Search for the cell housing the specified text and yield its [X, Y] center coordinate. 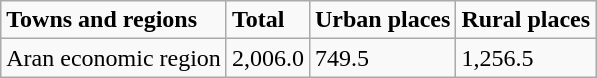
Aran economic region [114, 58]
2,006.0 [268, 58]
Rural places [526, 20]
Total [268, 20]
749.5 [382, 58]
Towns and regions [114, 20]
1,256.5 [526, 58]
Urban places [382, 20]
